Scan for the cell matching the given text and deliver its (X, Y) coordinate at center. 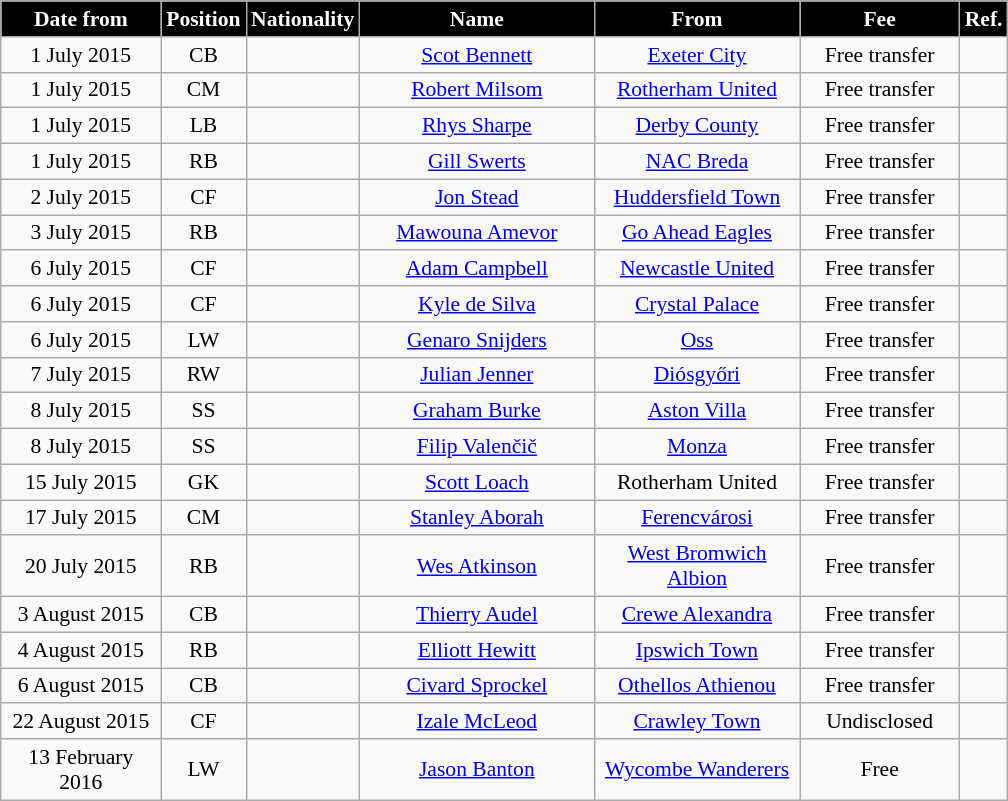
15 July 2015 (81, 482)
2 July 2015 (81, 197)
Free (880, 770)
Thierry Audel (476, 615)
RW (204, 375)
West Bromwich Albion (696, 566)
Diósgyőri (696, 375)
Go Ahead Eagles (696, 233)
Izale McLeod (476, 722)
Crystal Palace (696, 304)
Ref. (984, 19)
Wycombe Wanderers (696, 770)
Ipswich Town (696, 650)
Robert Milsom (476, 90)
Undisclosed (880, 722)
22 August 2015 (81, 722)
Exeter City (696, 55)
17 July 2015 (81, 518)
Scot Bennett (476, 55)
Huddersfield Town (696, 197)
NAC Breda (696, 162)
Mawouna Amevor (476, 233)
Scott Loach (476, 482)
Crawley Town (696, 722)
20 July 2015 (81, 566)
Adam Campbell (476, 269)
Stanley Aborah (476, 518)
Othellos Athienou (696, 686)
LB (204, 126)
Filip Valenčič (476, 447)
3 July 2015 (81, 233)
6 August 2015 (81, 686)
Kyle de Silva (476, 304)
13 February 2016 (81, 770)
7 July 2015 (81, 375)
GK (204, 482)
Ferencvárosi (696, 518)
Jon Stead (476, 197)
Monza (696, 447)
Elliott Hewitt (476, 650)
From (696, 19)
Fee (880, 19)
Date from (81, 19)
4 August 2015 (81, 650)
Graham Burke (476, 411)
Aston Villa (696, 411)
Name (476, 19)
Genaro Snijders (476, 340)
Julian Jenner (476, 375)
Nationality (302, 19)
Civard Sprockel (476, 686)
Rhys Sharpe (476, 126)
Crewe Alexandra (696, 615)
Newcastle United (696, 269)
3 August 2015 (81, 615)
Gill Swerts (476, 162)
Position (204, 19)
Derby County (696, 126)
Wes Atkinson (476, 566)
Oss (696, 340)
Jason Banton (476, 770)
